Determine the [x, y] coordinate at the center of the cell enclosing the given text.  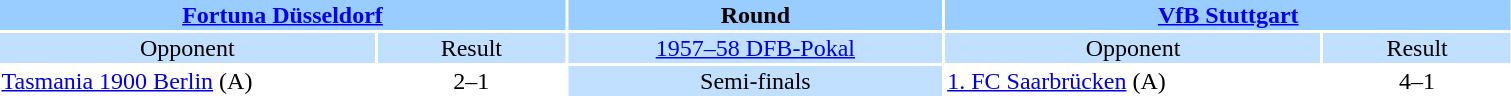
4–1 [1416, 81]
1957–58 DFB-Pokal [756, 48]
VfB Stuttgart [1228, 15]
Tasmania 1900 Berlin (A) [188, 81]
Fortuna Düsseldorf [282, 15]
Semi-finals [756, 81]
2–1 [472, 81]
1. FC Saarbrücken (A) [1134, 81]
Round [756, 15]
